Locate the cell with the specified text and output its [x, y] center coordinate. 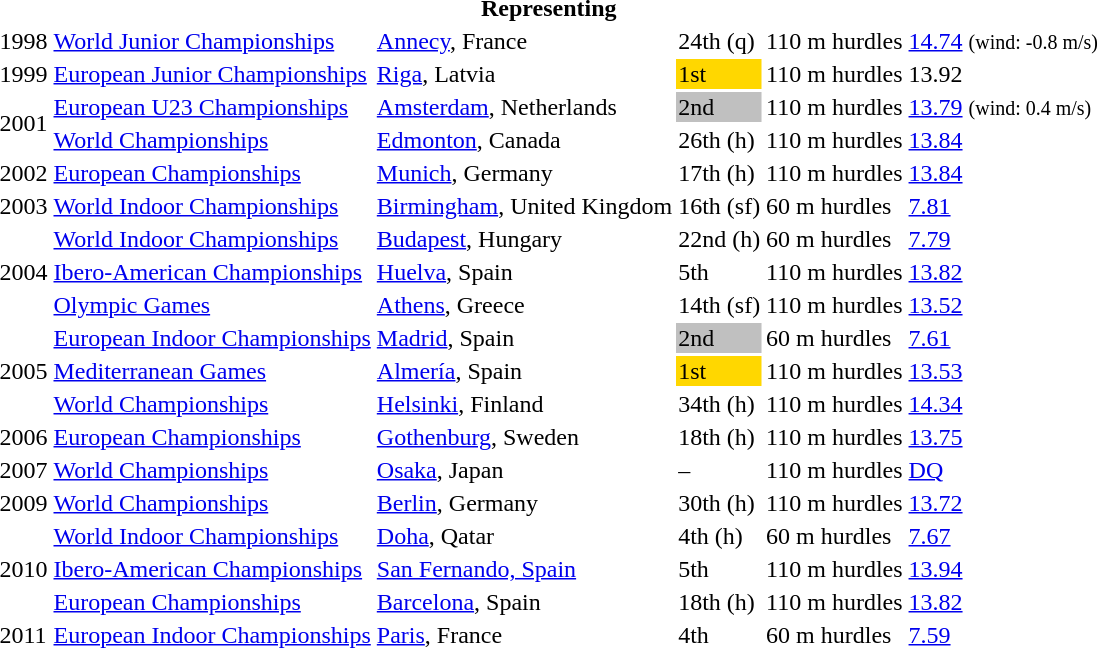
Helsinki, Finland [524, 404]
Munich, Germany [524, 173]
24th (q) [720, 41]
Athens, Greece [524, 305]
Barcelona, Spain [524, 602]
Amsterdam, Netherlands [524, 107]
Gothenburg, Sweden [524, 437]
26th (h) [720, 140]
European Indoor Championships [212, 338]
30th (h) [720, 503]
4th (h) [720, 536]
Budapest, Hungary [524, 239]
Osaka, Japan [524, 470]
San Fernando, Spain [524, 569]
World Junior Championships [212, 41]
Berlin, Germany [524, 503]
Mediterranean Games [212, 371]
Annecy, France [524, 41]
– [720, 470]
22nd (h) [720, 239]
Birmingham, United Kingdom [524, 206]
14th (sf) [720, 305]
European Junior Championships [212, 74]
Olympic Games [212, 305]
Madrid, Spain [524, 338]
34th (h) [720, 404]
Riga, Latvia [524, 74]
Huelva, Spain [524, 272]
Edmonton, Canada [524, 140]
Almería, Spain [524, 371]
Doha, Qatar [524, 536]
17th (h) [720, 173]
16th (sf) [720, 206]
European U23 Championships [212, 107]
